Scan for the cell matching the given text and deliver its (x, y) coordinate at center. 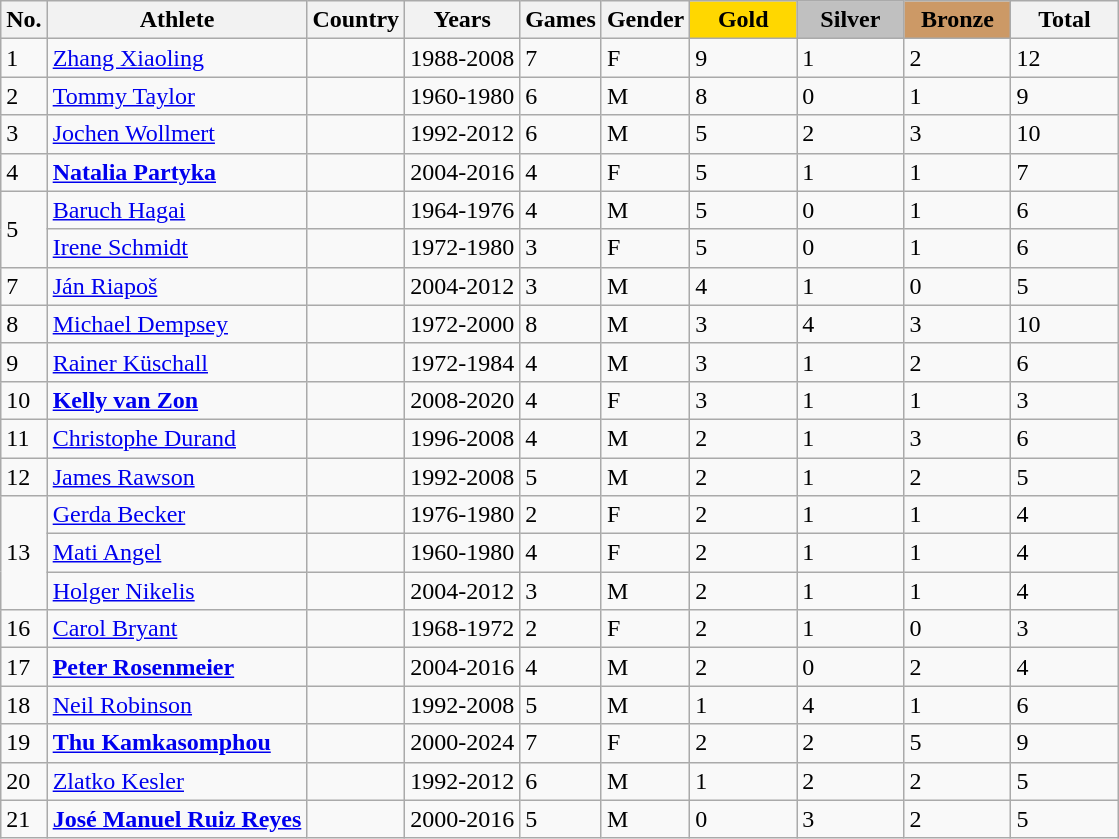
Games (561, 20)
17 (24, 667)
Tommy Taylor (177, 96)
Zlatko Kesler (177, 781)
Irene Schmidt (177, 248)
1968-1972 (462, 629)
11 (24, 438)
Christophe Durand (177, 438)
Kelly van Zon (177, 400)
1996-2008 (462, 438)
20 (24, 781)
James Rawson (177, 477)
Jochen Wollmert (177, 134)
Michael Dempsey (177, 324)
1972-2000 (462, 324)
Natalia Partyka (177, 172)
Country (356, 20)
Total (1064, 20)
19 (24, 743)
Neil Robinson (177, 705)
Holger Nikelis (177, 591)
21 (24, 819)
Athlete (177, 20)
Thu Kamkasomphou (177, 743)
2008-2020 (462, 400)
José Manuel Ruiz Reyes (177, 819)
Ján Riapoš (177, 286)
Gold (744, 20)
1972-1980 (462, 248)
Gerda Becker (177, 515)
Gender (645, 20)
1972-1984 (462, 362)
Rainer Küschall (177, 362)
1988-2008 (462, 58)
Bronze (958, 20)
2000-2016 (462, 819)
Years (462, 20)
Zhang Xiaoling (177, 58)
18 (24, 705)
1964-1976 (462, 210)
Carol Bryant (177, 629)
1976-1980 (462, 515)
13 (24, 553)
2000-2024 (462, 743)
Silver (850, 20)
Mati Angel (177, 553)
No. (24, 20)
Baruch Hagai (177, 210)
Peter Rosenmeier (177, 667)
16 (24, 629)
